Locate the cell with the specified text and output its [X, Y] center coordinate. 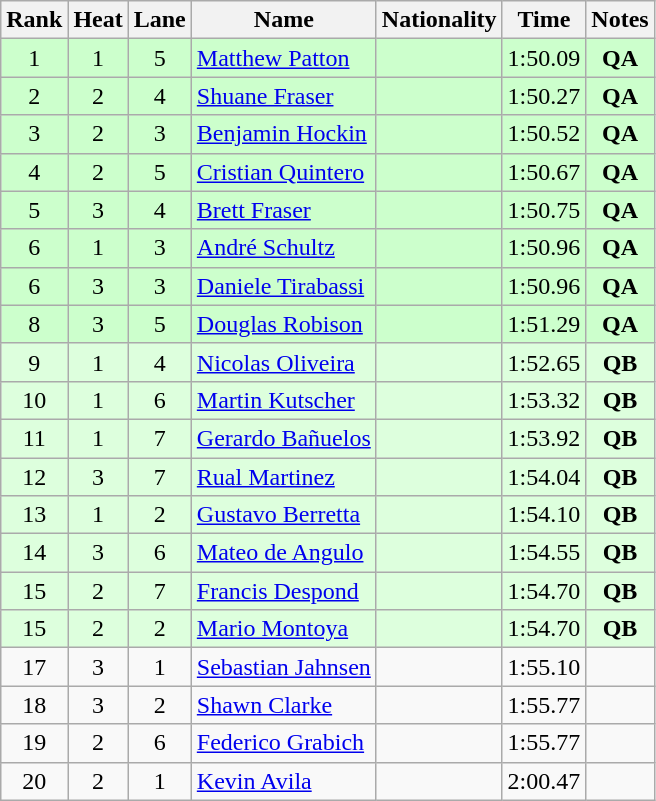
1:50.75 [544, 210]
Gustavo Berretta [284, 515]
1:55.10 [544, 667]
Heat [98, 20]
19 [34, 743]
2:00.47 [544, 781]
1:51.29 [544, 324]
André Schultz [284, 248]
1:50.52 [544, 134]
Benjamin Hockin [284, 134]
11 [34, 438]
1:54.10 [544, 515]
Francis Despond [284, 591]
Time [544, 20]
Mateo de Angulo [284, 553]
1:54.55 [544, 553]
Lane [160, 20]
Martin Kutscher [284, 400]
1:53.92 [544, 438]
1:53.32 [544, 400]
Rank [34, 20]
1:50.67 [544, 172]
8 [34, 324]
Federico Grabich [284, 743]
Notes [620, 20]
1:50.27 [544, 96]
Douglas Robison [284, 324]
Shuane Fraser [284, 96]
1:54.04 [544, 477]
Brett Fraser [284, 210]
Sebastian Jahnsen [284, 667]
20 [34, 781]
Rual Martinez [284, 477]
Cristian Quintero [284, 172]
Matthew Patton [284, 58]
Gerardo Bañuelos [284, 438]
18 [34, 705]
13 [34, 515]
12 [34, 477]
17 [34, 667]
1:50.09 [544, 58]
Shawn Clarke [284, 705]
9 [34, 362]
14 [34, 553]
Name [284, 20]
Nicolas Oliveira [284, 362]
1:52.65 [544, 362]
Daniele Tirabassi [284, 286]
Nationality [439, 20]
Kevin Avila [284, 781]
10 [34, 400]
Mario Montoya [284, 629]
